Capture the cell that displays the provided text and extract its (x, y) central coordinate. 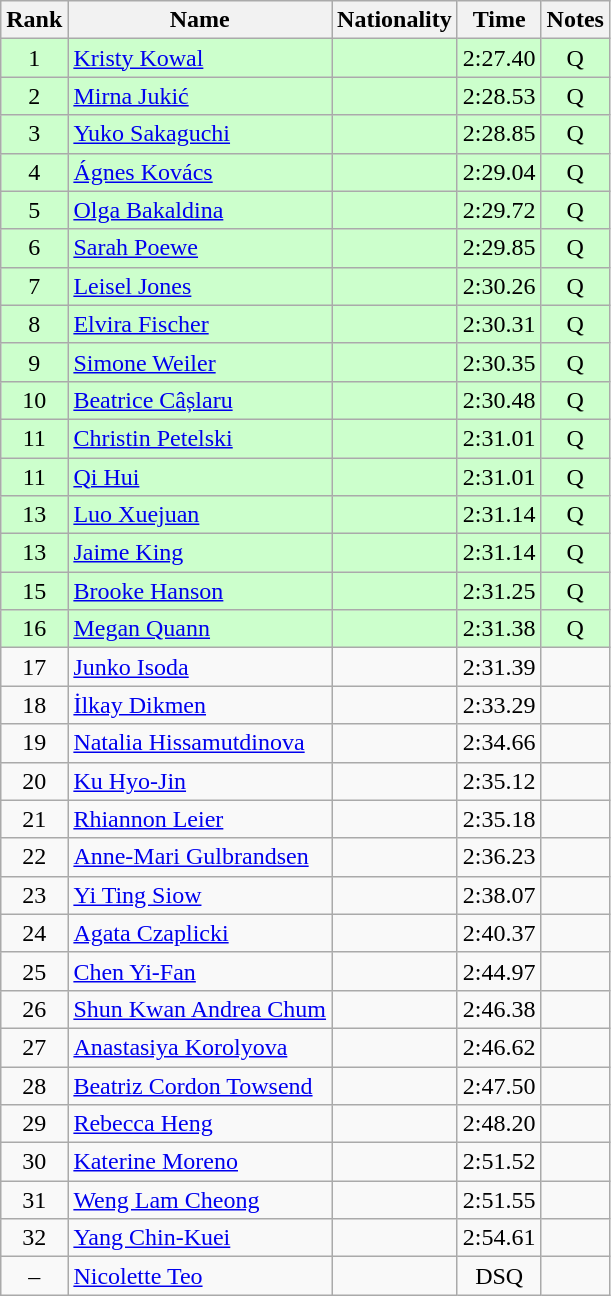
2:51.52 (499, 1162)
2:38.07 (499, 895)
10 (34, 400)
21 (34, 819)
Chen Yi-Fan (200, 971)
Mirna Jukić (200, 96)
2:31.39 (499, 667)
Junko Isoda (200, 667)
22 (34, 857)
25 (34, 971)
3 (34, 134)
2:28.53 (499, 96)
– (34, 1276)
9 (34, 362)
27 (34, 1047)
2:40.37 (499, 933)
Time (499, 20)
2:35.18 (499, 819)
2:29.85 (499, 248)
32 (34, 1238)
2:29.72 (499, 210)
2:34.66 (499, 743)
Olga Bakaldina (200, 210)
Sarah Poewe (200, 248)
Name (200, 20)
2:30.48 (499, 400)
4 (34, 172)
Anne-Mari Gulbrandsen (200, 857)
DSQ (499, 1276)
29 (34, 1124)
2:33.29 (499, 705)
2:31.25 (499, 591)
2:47.50 (499, 1085)
26 (34, 1009)
2:27.40 (499, 58)
Leisel Jones (200, 286)
Anastasiya Korolyova (200, 1047)
Jaime King (200, 553)
20 (34, 781)
Yang Chin-Kuei (200, 1238)
Kristy Kowal (200, 58)
28 (34, 1085)
2:44.97 (499, 971)
2:30.31 (499, 324)
2:30.26 (499, 286)
2:31.38 (499, 629)
Weng Lam Cheong (200, 1200)
Nicolette Teo (200, 1276)
2:28.85 (499, 134)
Rhiannon Leier (200, 819)
Yi Ting Siow (200, 895)
Notes (575, 20)
Agata Czaplicki (200, 933)
Nationality (395, 20)
2:29.04 (499, 172)
Elvira Fischer (200, 324)
Christin Petelski (200, 438)
18 (34, 705)
2 (34, 96)
2:46.38 (499, 1009)
31 (34, 1200)
23 (34, 895)
Rebecca Heng (200, 1124)
19 (34, 743)
Natalia Hissamutdinova (200, 743)
2:30.35 (499, 362)
Brooke Hanson (200, 591)
Katerine Moreno (200, 1162)
Beatriz Cordon Towsend (200, 1085)
İlkay Dikmen (200, 705)
8 (34, 324)
Shun Kwan Andrea Chum (200, 1009)
24 (34, 933)
2:51.55 (499, 1200)
Beatrice Câșlaru (200, 400)
7 (34, 286)
Rank (34, 20)
2:46.62 (499, 1047)
2:54.61 (499, 1238)
1 (34, 58)
Qi Hui (200, 477)
Yuko Sakaguchi (200, 134)
5 (34, 210)
Simone Weiler (200, 362)
6 (34, 248)
Ku Hyo-Jin (200, 781)
2:35.12 (499, 781)
2:48.20 (499, 1124)
Megan Quann (200, 629)
Ágnes Kovács (200, 172)
30 (34, 1162)
2:36.23 (499, 857)
15 (34, 591)
17 (34, 667)
Luo Xuejuan (200, 515)
16 (34, 629)
